Capture the cell that displays the provided text and extract its (X, Y) central coordinate. 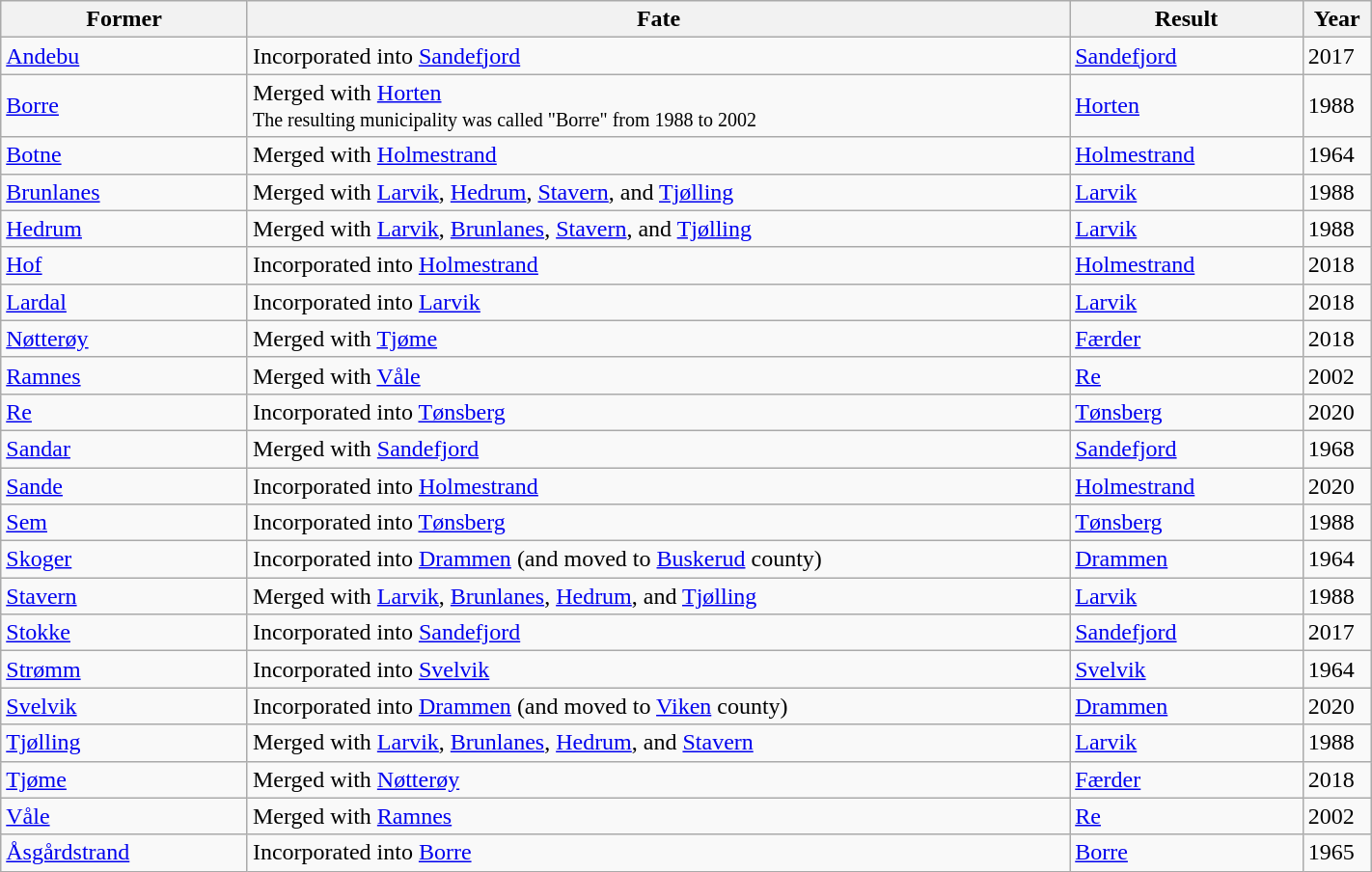
Incorporated into Larvik (658, 302)
Merged with Larvik, Brunlanes, Stavern, and Tjølling (658, 229)
Stokke (124, 633)
Stavern (124, 596)
Ramnes (124, 375)
Våle (124, 816)
Brunlanes (124, 192)
Andebu (124, 56)
Horten (1187, 106)
Result (1187, 19)
Åsgårdstrand (124, 853)
Merged with Larvik, Brunlanes, Hedrum, and Tjølling (658, 596)
Tjøme (124, 779)
Botne (124, 155)
Merged with Larvik, Hedrum, Stavern, and Tjølling (658, 192)
Sem (124, 523)
Fate (658, 19)
Hedrum (124, 229)
Nøtterøy (124, 339)
Merged with Våle (658, 375)
Sande (124, 485)
1968 (1337, 449)
Skoger (124, 559)
Incorporated into Borre (658, 853)
1965 (1337, 853)
Strømm (124, 669)
Merged with Larvik, Brunlanes, Hedrum, and Stavern (658, 743)
Year (1337, 19)
Sandar (124, 449)
Incorporated into Drammen (and moved to Buskerud county) (658, 559)
Tjølling (124, 743)
Merged with Nøtterøy (658, 779)
Lardal (124, 302)
Merged with Tjøme (658, 339)
Merged with Holmestrand (658, 155)
Incorporated into Drammen (and moved to Viken county) (658, 706)
Hof (124, 265)
Merged with HortenThe resulting municipality was called "Borre" from 1988 to 2002 (658, 106)
Merged with Sandefjord (658, 449)
Incorporated into Svelvik (658, 669)
Merged with Ramnes (658, 816)
Former (124, 19)
